Locate the cell with the specified text and output its [X, Y] center coordinate. 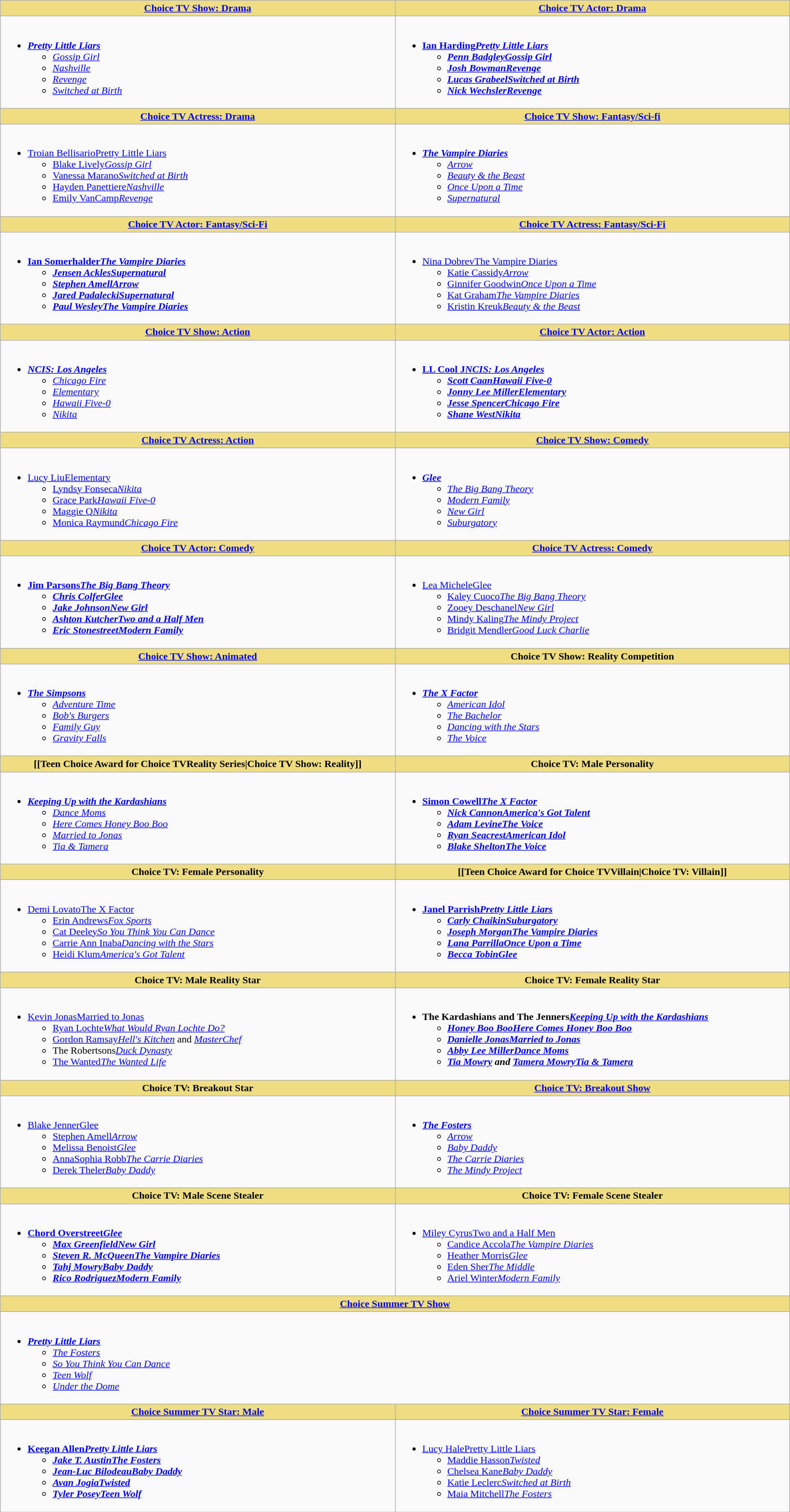
Choice TV: Male Personality [592, 764]
Lea MicheleGleeKaley CuocoThe Big Bang TheoryZooey DeschanelNew GirlMindy KalingThe Mindy ProjectBridgit MendlerGood Luck Charlie [592, 602]
LL Cool JNCIS: Los AngelesScott CaanHawaii Five-0Jonny Lee MillerElementaryJesse SpencerChicago FireShane WestNikita [592, 386]
Choice TV Actor: Drama [592, 8]
Ian HardingPretty Little LiarsPenn BadgleyGossip GirlJosh BowmanRevengeLucas GrabeelSwitched at BirthNick WechslerRevenge [592, 62]
Choice TV Show: Action [197, 332]
The X FactorAmerican IdolThe BachelorDancing with the StarsThe Voice [592, 710]
Janel ParrishPretty Little LiarsCarly ChaikinSuburgatoryJoseph MorganThe Vampire DiariesLana ParrillaOnce Upon a TimeBecca TobinGlee [592, 926]
Demi LovatoThe X FactorErin AndrewsFox SportsCat DeeleySo You Think You Can DanceCarrie Ann InabaDancing with the StarsHeidi KlumAmerica's Got Talent [197, 926]
The FostersArrowBaby DaddyThe Carrie DiariesThe Mindy Project [592, 1142]
Troian BellisarioPretty Little LiarsBlake LivelyGossip GirlVanessa MaranoSwitched at BirthHayden PanettiereNashvilleEmily VanCampRevenge [197, 170]
Choice TV: Male Reality Star [197, 980]
Nina DobrevThe Vampire DiariesKatie CassidyArrowGinnifer GoodwinOnce Upon a TimeKat GrahamThe Vampire DiariesKristin KreukBeauty & the Beast [592, 278]
Lucy HalePretty Little LiarsMaddie HassonTwistedChelsea KaneBaby DaddyKatie LeclercSwitched at BirthMaia MitchellThe Fosters [592, 1466]
Choice TV Show: Reality Competition [592, 656]
Choice TV Show: Drama [197, 8]
Choice TV Actress: Drama [197, 116]
Pretty Little LiarsThe FostersSo You Think You Can DanceTeen WolfUnder the Dome [395, 1357]
Ian SomerhalderThe Vampire DiariesJensen AcklesSupernaturalStephen AmellArrowJared PadaleckiSupernaturalPaul WesleyThe Vampire Diaries [197, 278]
Choice TV: Breakout Show [592, 1088]
NCIS: Los AngelesChicago FireElementaryHawaii Five-0Nikita [197, 386]
Choice Summer TV Star: Male [197, 1412]
Pretty Little LiarsGossip GirlNashvilleRevengeSwitched at Birth [197, 62]
Choice TV Actor: Comedy [197, 548]
Choice TV Actress: Action [197, 440]
Choice TV: Breakout Star [197, 1088]
[[Teen Choice Award for Choice TVReality Series|Choice TV Show: Reality]] [197, 764]
Choice TV: Female Scene Stealer [592, 1196]
[[Teen Choice Award for Choice TVVillain|Choice TV: Villain]] [592, 872]
Choice TV Actress: Fantasy/Sci-Fi [592, 224]
Miley CyrusTwo and a Half MenCandice AccolaThe Vampire DiariesHeather MorrisGleeEden SherThe MiddleAriel WinterModern Family [592, 1250]
Simon CowellThe X FactorNick CannonAmerica's Got TalentAdam LevineThe VoiceRyan SeacrestAmerican IdolBlake SheltonThe Voice [592, 818]
Choice TV Show: Comedy [592, 440]
Keeping Up with the KardashiansDance MomsHere Comes Honey Boo BooMarried to JonasTia & Tamera [197, 818]
Blake JennerGleeStephen AmellArrowMelissa BenoistGleeAnnaSophia RobbThe Carrie DiariesDerek ThelerBaby Daddy [197, 1142]
Choice TV Actress: Comedy [592, 548]
The SimpsonsAdventure TimeBob's BurgersFamily GuyGravity Falls [197, 710]
Keegan AllenPretty Little LiarsJake T. AustinThe FostersJean-Luc BilodeauBaby DaddyAvan JogiaTwistedTyler PoseyTeen Wolf [197, 1466]
GleeThe Big Bang TheoryModern FamilyNew GirlSuburgatory [592, 494]
Lucy LiuElementaryLyndsy FonsecaNikitaGrace ParkHawaii Five-0Maggie QNikitaMonica RaymundChicago Fire [197, 494]
Choice TV Actor: Action [592, 332]
Jim ParsonsThe Big Bang TheoryChris ColferGleeJake JohnsonNew GirlAshton KutcherTwo and a Half MenEric StonestreetModern Family [197, 602]
Choice Summer TV Show [395, 1304]
Chord OverstreetGleeMax GreenfieldNew GirlSteven R. McQueenThe Vampire DiariesTahj MowryBaby DaddyRico RodriguezModern Family [197, 1250]
Choice Summer TV Star: Female [592, 1412]
Choice TV: Female Reality Star [592, 980]
Choice TV Show: Animated [197, 656]
The Vampire DiariesArrowBeauty & the BeastOnce Upon a TimeSupernatural [592, 170]
Choice TV Show: Fantasy/Sci-fi [592, 116]
Choice TV Actor: Fantasy/Sci-Fi [197, 224]
Choice TV: Male Scene Stealer [197, 1196]
Choice TV: Female Personality [197, 872]
